Detect which cell encompasses the target text, then output its (X, Y) center coordinate. 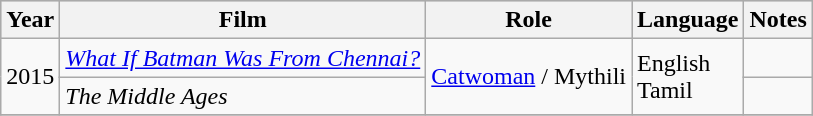
Year (30, 20)
Film (243, 20)
Role (529, 20)
The Middle Ages (243, 96)
Catwoman / Mythili (529, 77)
What If Batman Was From Chennai? (243, 58)
EnglishTamil (688, 77)
Notes (778, 20)
2015 (30, 77)
Language (688, 20)
